Locate the cell with the specified text and output its (x, y) center coordinate. 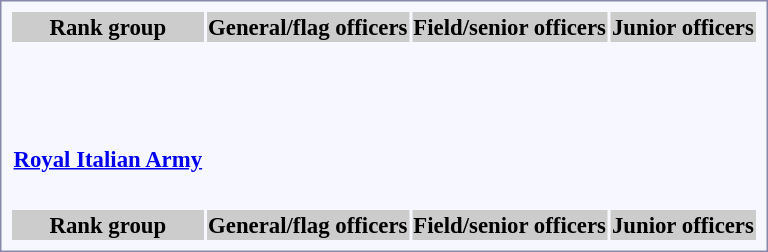
Royal Italian Army (108, 159)
